Extract the (X, Y) coordinate from the center of the cell holding the provided text.  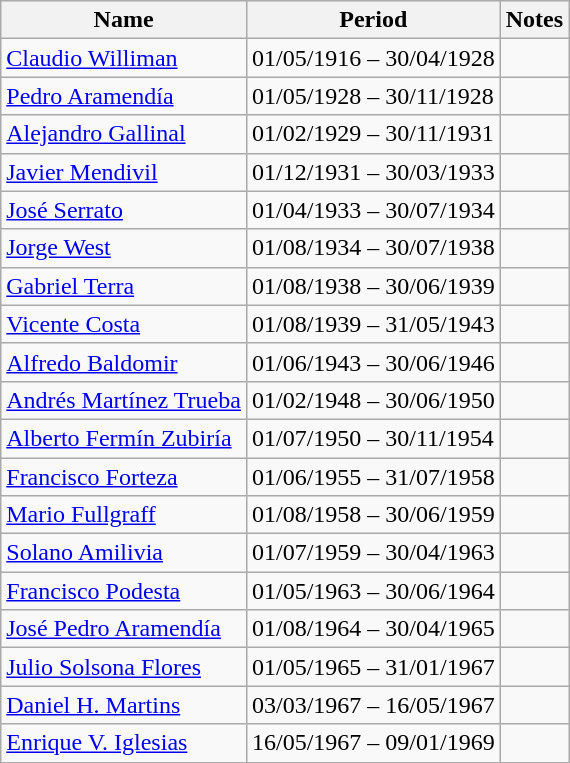
Solano Amilivia (124, 553)
01/08/1964 – 30/04/1965 (373, 629)
01/08/1938 – 30/06/1939 (373, 286)
Andrés Martínez Trueba (124, 400)
Pedro Aramendía (124, 96)
01/08/1958 – 30/06/1959 (373, 515)
Daniel H. Martins (124, 705)
01/07/1950 – 30/11/1954 (373, 438)
Javier Mendivil (124, 172)
Enrique V. Iglesias (124, 743)
01/05/1965 – 31/01/1967 (373, 667)
Alfredo Baldomir (124, 362)
01/05/1916 – 30/04/1928 (373, 58)
01/02/1948 – 30/06/1950 (373, 400)
01/08/1939 – 31/05/1943 (373, 324)
José Pedro Aramendía (124, 629)
Notes (534, 20)
16/05/1967 – 09/01/1969 (373, 743)
Francisco Forteza (124, 477)
01/02/1929 – 30/11/1931 (373, 134)
Vicente Costa (124, 324)
Francisco Podesta (124, 591)
01/06/1955 – 31/07/1958 (373, 477)
01/04/1933 – 30/07/1934 (373, 210)
Julio Solsona Flores (124, 667)
Period (373, 20)
Name (124, 20)
Alejandro Gallinal (124, 134)
01/07/1959 – 30/04/1963 (373, 553)
Claudio Williman (124, 58)
01/08/1934 – 30/07/1938 (373, 248)
01/05/1963 – 30/06/1964 (373, 591)
Mario Fullgraff (124, 515)
Gabriel Terra (124, 286)
01/12/1931 – 30/03/1933 (373, 172)
03/03/1967 – 16/05/1967 (373, 705)
Jorge West (124, 248)
01/06/1943 – 30/06/1946 (373, 362)
01/05/1928 – 30/11/1928 (373, 96)
Alberto Fermín Zubiría (124, 438)
José Serrato (124, 210)
